Return the [x, y] coordinate for the center point of the cell that contains the specified text.  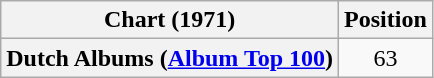
Position [386, 20]
Chart (1971) [170, 20]
63 [386, 58]
Dutch Albums (Album Top 100) [170, 58]
